Locate the cell with the specified text and output its [X, Y] center coordinate. 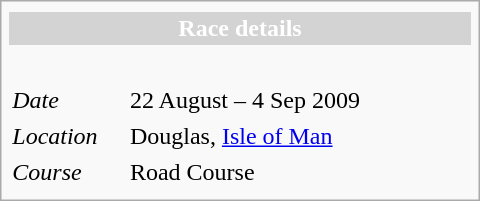
22 August – 4 Sep 2009 [299, 100]
Course [66, 172]
Race details [240, 28]
Location [66, 136]
Date [66, 100]
Douglas, Isle of Man [299, 136]
Road Course [299, 172]
